Determine the [X, Y] coordinate at the center of the cell enclosing the given text.  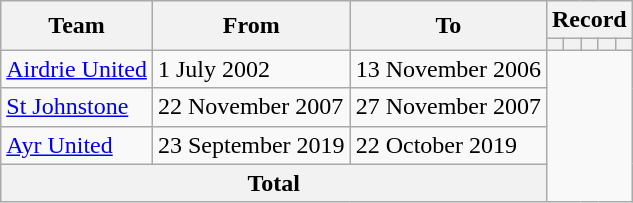
27 November 2007 [448, 107]
Airdrie United [77, 69]
22 October 2019 [448, 145]
13 November 2006 [448, 69]
Record [589, 20]
1 July 2002 [251, 69]
From [251, 26]
22 November 2007 [251, 107]
St Johnstone [77, 107]
23 September 2019 [251, 145]
Ayr United [77, 145]
To [448, 26]
Total [274, 183]
Team [77, 26]
